Extract the [x, y] coordinate from the center of the cell holding the provided text.  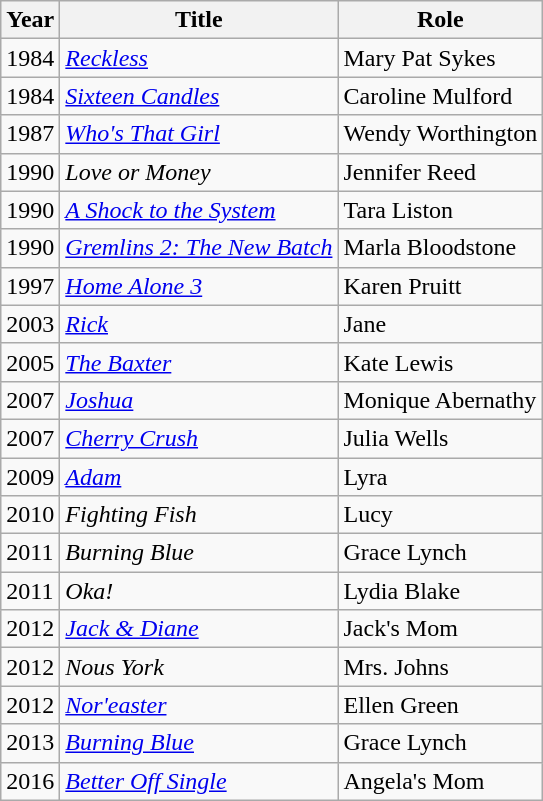
Ellen Green [440, 705]
Joshua [199, 400]
Angela's Mom [440, 781]
Marla Bloodstone [440, 248]
Jack & Diane [199, 629]
Reckless [199, 58]
Rick [199, 324]
Karen Pruitt [440, 286]
2009 [30, 477]
Mary Pat Sykes [440, 58]
Home Alone 3 [199, 286]
A Shock to the System [199, 210]
Caroline Mulford [440, 96]
Role [440, 20]
Monique Abernathy [440, 400]
Nor'easter [199, 705]
Tara Liston [440, 210]
Lyra [440, 477]
Sixteen Candles [199, 96]
2010 [30, 515]
Title [199, 20]
Julia Wells [440, 438]
Adam [199, 477]
Oka! [199, 591]
Year [30, 20]
Jack's Mom [440, 629]
2016 [30, 781]
Jennifer Reed [440, 172]
Fighting Fish [199, 515]
2005 [30, 362]
Jane [440, 324]
2003 [30, 324]
Gremlins 2: The New Batch [199, 248]
Cherry Crush [199, 438]
Kate Lewis [440, 362]
Lydia Blake [440, 591]
2013 [30, 743]
The Baxter [199, 362]
Who's That Girl [199, 134]
Love or Money [199, 172]
1987 [30, 134]
Better Off Single [199, 781]
1997 [30, 286]
Mrs. Johns [440, 667]
Wendy Worthington [440, 134]
Nous York [199, 667]
Lucy [440, 515]
